Scan for the cell matching the given text and deliver its [x, y] coordinate at center. 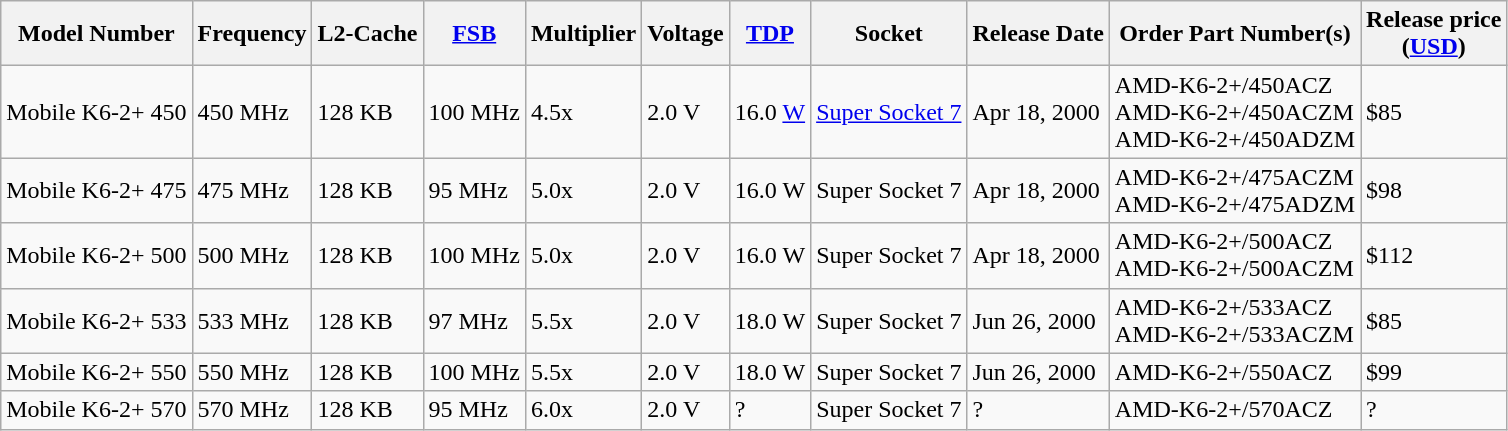
AMD-K6-2+/550ACZ [1234, 372]
Order Part Number(s) [1234, 34]
Mobile K6-2+ 550 [96, 372]
4.5x [583, 112]
550 MHz [252, 372]
97 MHz [474, 320]
475 MHz [252, 190]
AMD-K6-2+/475ACZMAMD-K6-2+/475ADZM [1234, 190]
Release price(USD) [1434, 34]
500 MHz [252, 256]
$112 [1434, 256]
AMD-K6-2+/533ACZAMD-K6-2+/533ACZM [1234, 320]
533 MHz [252, 320]
Mobile K6-2+ 450 [96, 112]
AMD-K6-2+/500ACZAMD-K6-2+/500ACZM [1234, 256]
Frequency [252, 34]
Release Date [1038, 34]
TDP [770, 34]
FSB [474, 34]
$98 [1434, 190]
450 MHz [252, 112]
Mobile K6-2+ 570 [96, 410]
Mobile K6-2+ 533 [96, 320]
Mobile K6-2+ 500 [96, 256]
Voltage [686, 34]
AMD-K6-2+/450ACZAMD-K6-2+/450ACZMAMD-K6-2+/450ADZM [1234, 112]
L2-Cache [368, 34]
570 MHz [252, 410]
AMD-K6-2+/570ACZ [1234, 410]
$99 [1434, 372]
Multiplier [583, 34]
6.0x [583, 410]
Socket [889, 34]
Mobile K6-2+ 475 [96, 190]
Model Number [96, 34]
